Return (X, Y) of the center of cell containing provided text 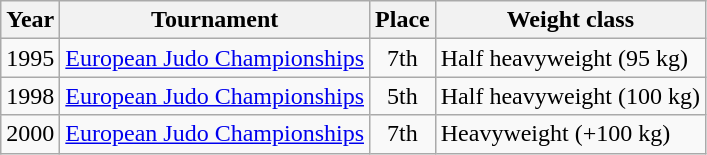
Place (403, 20)
Heavyweight (+100 kg) (570, 134)
1998 (30, 96)
Half heavyweight (100 kg) (570, 96)
Weight class (570, 20)
Tournament (215, 20)
1995 (30, 58)
5th (403, 96)
Year (30, 20)
Half heavyweight (95 kg) (570, 58)
2000 (30, 134)
